Output the [x, y] coordinate of the center of the cell containing the given text.  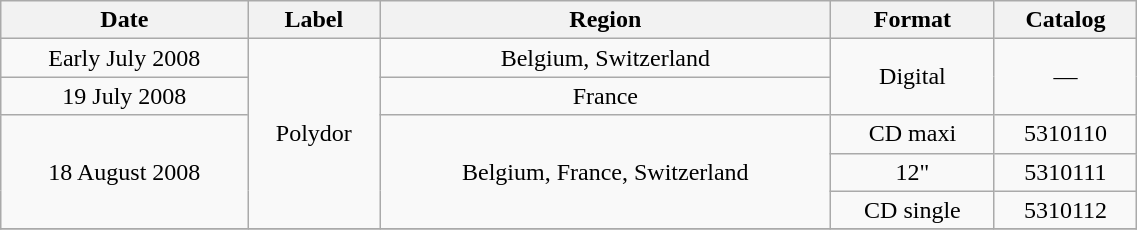
12" [912, 172]
18 August 2008 [124, 172]
Date [124, 20]
Catalog [1066, 20]
5310110 [1066, 134]
Label [314, 20]
Belgium, Switzerland [606, 58]
5310111 [1066, 172]
Early July 2008 [124, 58]
Region [606, 20]
Polydor [314, 134]
19 July 2008 [124, 96]
5310112 [1066, 210]
CD single [912, 210]
— [1066, 77]
Belgium, France, Switzerland [606, 172]
Digital [912, 77]
CD maxi [912, 134]
Format [912, 20]
France [606, 96]
